From the cell containing the given text, extract its center point as (x, y) coordinate. 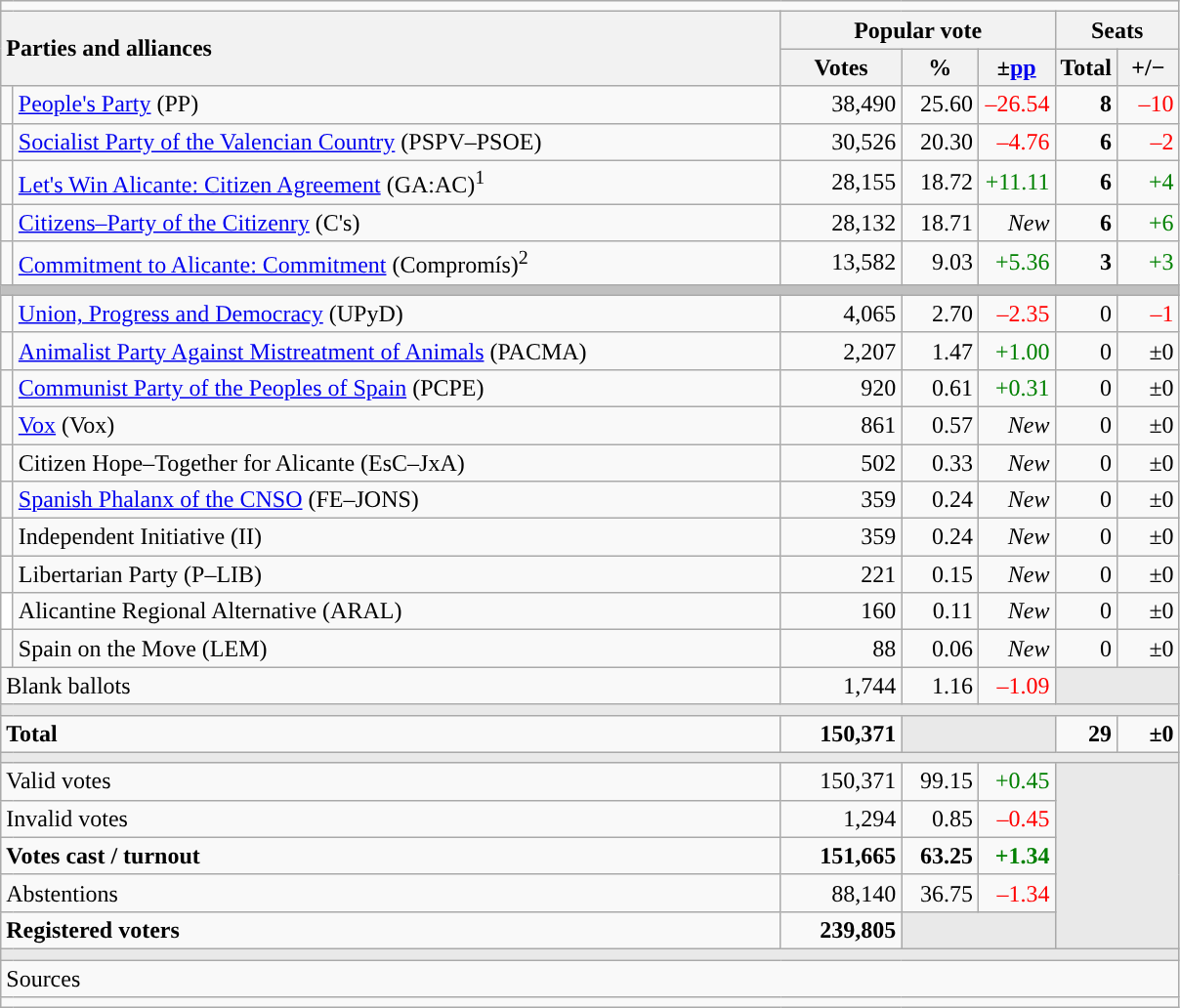
Votes cast / turnout (391, 856)
3 (1086, 264)
239,805 (841, 930)
Independent Initiative (II) (397, 537)
Spanish Phalanx of the CNSO (FE–JONS) (397, 500)
502 (841, 463)
0.06 (940, 649)
63.25 (940, 856)
0.61 (940, 388)
2.70 (940, 314)
20.30 (940, 142)
–2 (1149, 142)
Invalid votes (391, 819)
+4 (1149, 182)
1.16 (940, 686)
88 (841, 649)
221 (841, 574)
Commitment to Alicante: Commitment (Compromís)2 (397, 264)
+1.00 (1016, 351)
18.71 (940, 223)
Let's Win Alicante: Citizen Agreement (GA:AC)1 (397, 182)
0.11 (940, 611)
+1.34 (1016, 856)
29 (1086, 734)
151,665 (841, 856)
28,155 (841, 182)
0.85 (940, 819)
8 (1086, 105)
+11.11 (1016, 182)
±pp (1016, 67)
–26.54 (1016, 105)
–4.76 (1016, 142)
99.15 (940, 781)
30,526 (841, 142)
Registered voters (391, 930)
% (940, 67)
36.75 (940, 893)
–1.09 (1016, 686)
2,207 (841, 351)
Spain on the Move (LEM) (397, 649)
+0.45 (1016, 781)
+6 (1149, 223)
160 (841, 611)
88,140 (841, 893)
Animalist Party Against Mistreatment of Animals (PACMA) (397, 351)
+3 (1149, 264)
4,065 (841, 314)
1.47 (940, 351)
Blank ballots (391, 686)
Communist Party of the Peoples of Spain (PCPE) (397, 388)
Libertarian Party (P–LIB) (397, 574)
Votes (841, 67)
Union, Progress and Democracy (UPyD) (397, 314)
0.33 (940, 463)
Alicantine Regional Alternative (ARAL) (397, 611)
–0.45 (1016, 819)
Sources (590, 979)
+0.31 (1016, 388)
Parties and alliances (391, 49)
–10 (1149, 105)
–1.34 (1016, 893)
–1 (1149, 314)
920 (841, 388)
1,744 (841, 686)
Citizen Hope–Together for Alicante (EsC–JxA) (397, 463)
Valid votes (391, 781)
28,132 (841, 223)
18.72 (940, 182)
Seats (1117, 30)
+5.36 (1016, 264)
0.15 (940, 574)
38,490 (841, 105)
People's Party (PP) (397, 105)
13,582 (841, 264)
861 (841, 425)
Citizens–Party of the Citizenry (C's) (397, 223)
25.60 (940, 105)
–2.35 (1016, 314)
1,294 (841, 819)
0.57 (940, 425)
Abstentions (391, 893)
+/− (1149, 67)
Vox (Vox) (397, 425)
Socialist Party of the Valencian Country (PSPV–PSOE) (397, 142)
Popular vote (918, 30)
9.03 (940, 264)
